Output the [X, Y] coordinate of the center of the cell containing the given text.  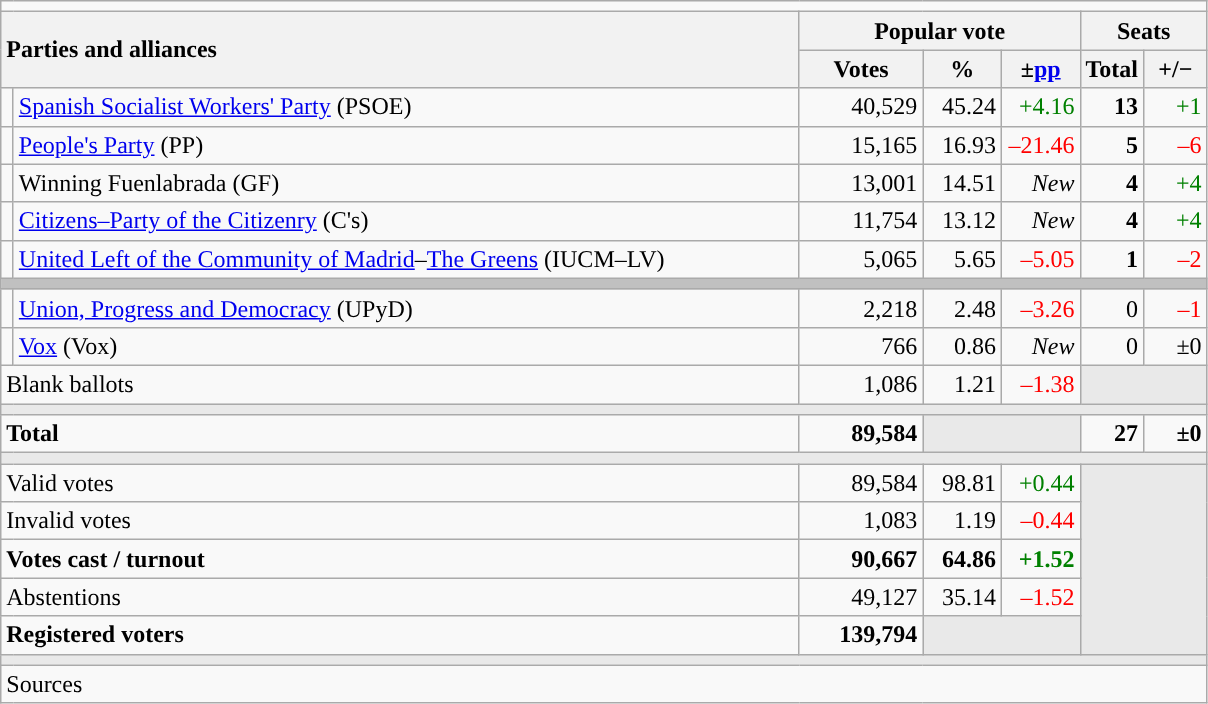
5,065 [861, 259]
139,794 [861, 635]
27 [1112, 434]
1,083 [861, 521]
1 [1112, 259]
Vox (Vox) [406, 346]
–21.46 [1040, 145]
+/− [1176, 69]
Votes cast / turnout [400, 559]
Invalid votes [400, 521]
+0.44 [1040, 483]
2.48 [962, 308]
98.81 [962, 483]
16.93 [962, 145]
Seats [1144, 31]
+1 [1176, 107]
–0.44 [1040, 521]
People's Party (PP) [406, 145]
+4.16 [1040, 107]
+1.52 [1040, 559]
Citizens–Party of the Citizenry (C's) [406, 221]
15,165 [861, 145]
Abstentions [400, 597]
Winning Fuenlabrada (GF) [406, 183]
49,127 [861, 597]
Parties and alliances [400, 50]
1.21 [962, 384]
2,218 [861, 308]
–1.52 [1040, 597]
Registered voters [400, 635]
Popular vote [940, 31]
Blank ballots [400, 384]
–2 [1176, 259]
13,001 [861, 183]
13.12 [962, 221]
35.14 [962, 597]
90,667 [861, 559]
11,754 [861, 221]
40,529 [861, 107]
13 [1112, 107]
–1 [1176, 308]
Spanish Socialist Workers' Party (PSOE) [406, 107]
Sources [604, 684]
45.24 [962, 107]
1,086 [861, 384]
–1.38 [1040, 384]
–6 [1176, 145]
Votes [861, 69]
% [962, 69]
Union, Progress and Democracy (UPyD) [406, 308]
±pp [1040, 69]
766 [861, 346]
1.19 [962, 521]
0.86 [962, 346]
–5.05 [1040, 259]
14.51 [962, 183]
United Left of the Community of Madrid–The Greens (IUCM–LV) [406, 259]
–3.26 [1040, 308]
5.65 [962, 259]
64.86 [962, 559]
Valid votes [400, 483]
5 [1112, 145]
